Capture the cell that displays the provided text and extract its [X, Y] central coordinate. 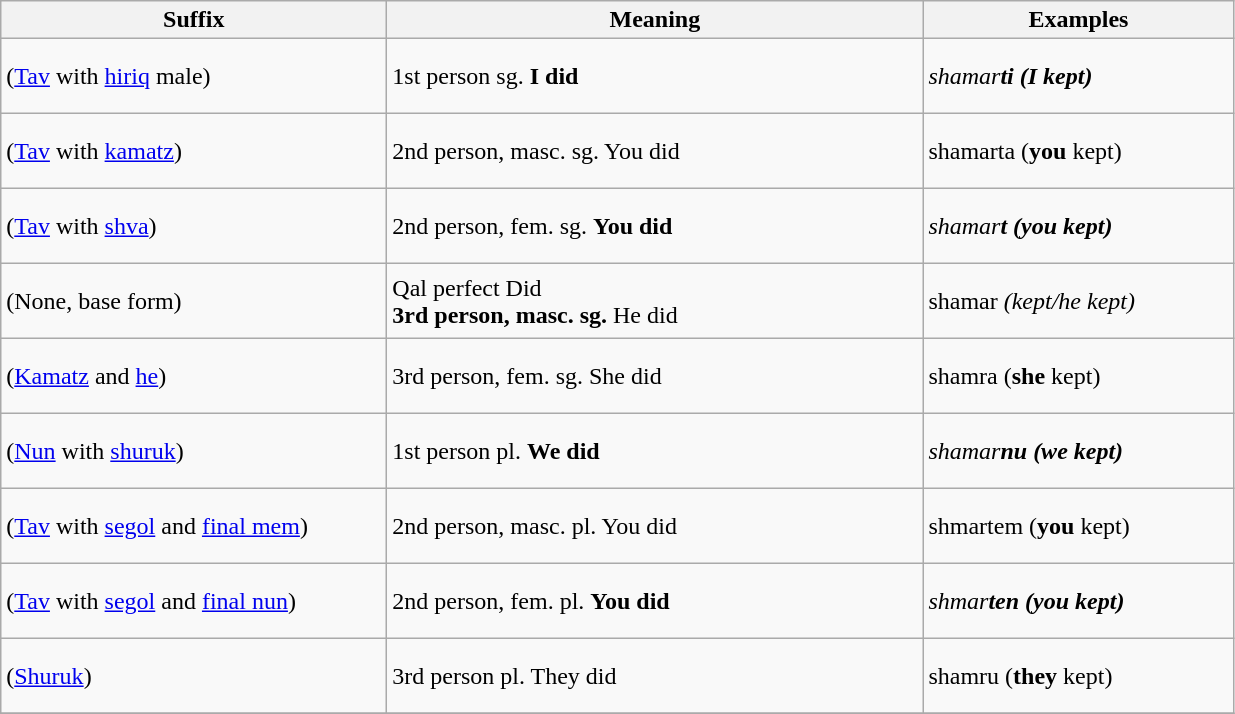
shmartem (you kept) [1078, 526]
2nd person, masc. pl. You did [655, 526]
1st person sg. I did [655, 76]
Examples [1078, 20]
2nd person, fem. sg. You did [655, 226]
(Tav with segol and final mem) [194, 526]
1st person pl. We did [655, 452]
Suffix [194, 20]
(Shuruk) [194, 676]
(Tav with kamatz) [194, 152]
(Kamatz and he) [194, 376]
shamarta (you kept) [1078, 152]
(Tav with shva) [194, 226]
(Tav with hiriq male) [194, 76]
shamarti (I kept) [1078, 76]
shamart (you kept) [1078, 226]
Qal perfect Did3rd person, masc. sg. He did [655, 302]
2nd person, masc. sg. You did [655, 152]
shmarten (you kept) [1078, 602]
(Nun with shuruk) [194, 452]
shamru (they kept) [1078, 676]
shamra (she kept) [1078, 376]
3rd person pl. They did [655, 676]
shamarnu (we kept) [1078, 452]
Meaning [655, 20]
shamar (kept/he kept) [1078, 302]
3rd person, fem. sg. She did [655, 376]
(Tav with segol and final nun) [194, 602]
(None, base form) [194, 302]
2nd person, fem. pl. You did [655, 602]
